Identify which cell holds the provided text, then report its (x, y) central coordinate. 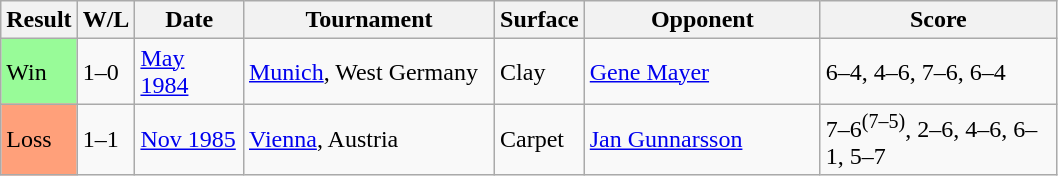
Result (39, 20)
7–6(7–5), 2–6, 4–6, 6–1, 5–7 (938, 140)
Munich, West Germany (368, 72)
Nov 1985 (190, 140)
W/L (106, 20)
1–1 (106, 140)
Carpet (540, 140)
Vienna, Austria (368, 140)
Gene Mayer (702, 72)
Jan Gunnarsson (702, 140)
1–0 (106, 72)
Tournament (368, 20)
Surface (540, 20)
Date (190, 20)
May 1984 (190, 72)
6–4, 4–6, 7–6, 6–4 (938, 72)
Win (39, 72)
Clay (540, 72)
Opponent (702, 20)
Loss (39, 140)
Score (938, 20)
